Return [X, Y] of the center of cell containing provided text 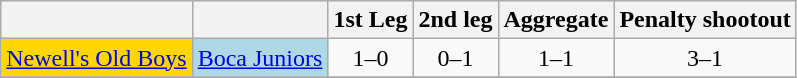
0–1 [456, 58]
2nd leg [456, 20]
Aggregate [556, 20]
Boca Juniors [260, 58]
3–1 [705, 58]
Penalty shootout [705, 20]
Newell's Old Boys [96, 58]
1st Leg [370, 20]
1–1 [556, 58]
1–0 [370, 58]
